Scan for the cell matching the given text and deliver its [X, Y] coordinate at center. 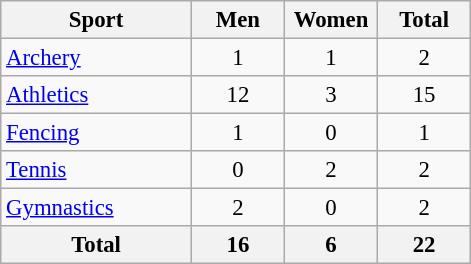
Men [238, 20]
Sport [96, 20]
6 [330, 245]
Gymnastics [96, 208]
3 [330, 95]
Tennis [96, 170]
Women [330, 20]
Athletics [96, 95]
12 [238, 95]
Archery [96, 58]
16 [238, 245]
15 [424, 95]
Fencing [96, 133]
22 [424, 245]
